From the cell containing the given text, extract its center point as [X, Y] coordinate. 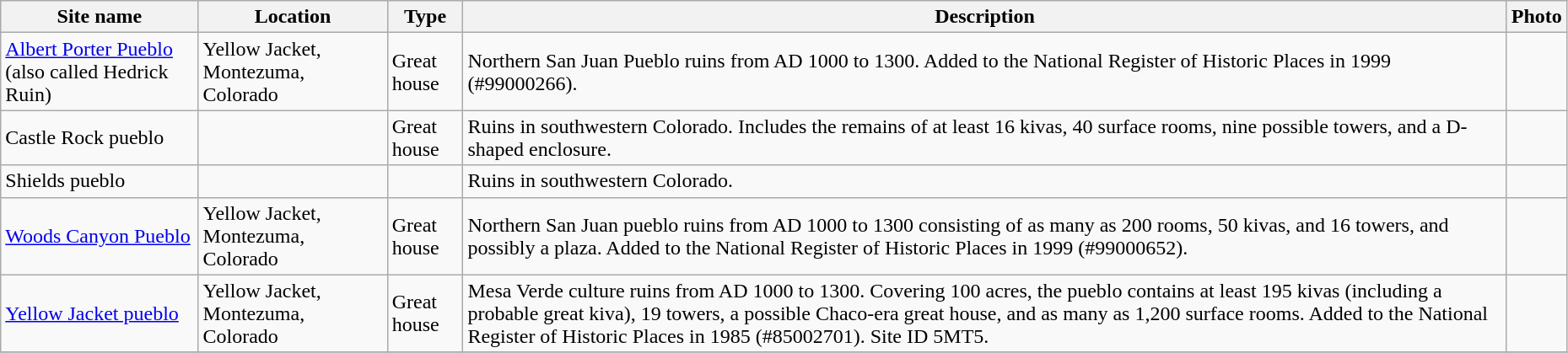
Castle Rock pueblo [100, 138]
Ruins in southwestern Colorado. Includes the remains of at least 16 kivas, 40 surface rooms, nine possible towers, and a D-shaped enclosure. [985, 138]
Shields pueblo [100, 181]
Yellow Jacket pueblo [100, 313]
Northern San Juan Pueblo ruins from AD 1000 to 1300. Added to the National Register of Historic Places in 1999 (#99000266). [985, 72]
Woods Canyon Pueblo [100, 236]
Site name [100, 17]
Description [985, 17]
Albert Porter Pueblo (also called Hedrick Ruin) [100, 72]
Location [293, 17]
Photo [1537, 17]
Type [425, 17]
Ruins in southwestern Colorado. [985, 181]
